Scan for the cell matching the given text and deliver its (X, Y) coordinate at center. 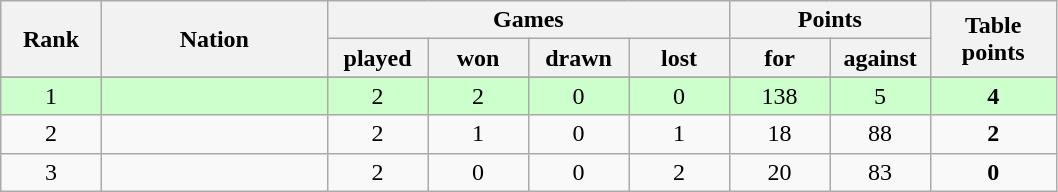
played (377, 58)
83 (880, 172)
Nation (214, 39)
lost (679, 58)
won (478, 58)
Rank (51, 39)
against (880, 58)
88 (880, 134)
138 (779, 96)
3 (51, 172)
for (779, 58)
20 (779, 172)
Points (830, 20)
Tablepoints (993, 39)
drawn (578, 58)
5 (880, 96)
Games (528, 20)
4 (993, 96)
18 (779, 134)
